Find where the given text appears and provide that cell's center as [X, Y] coordinate. 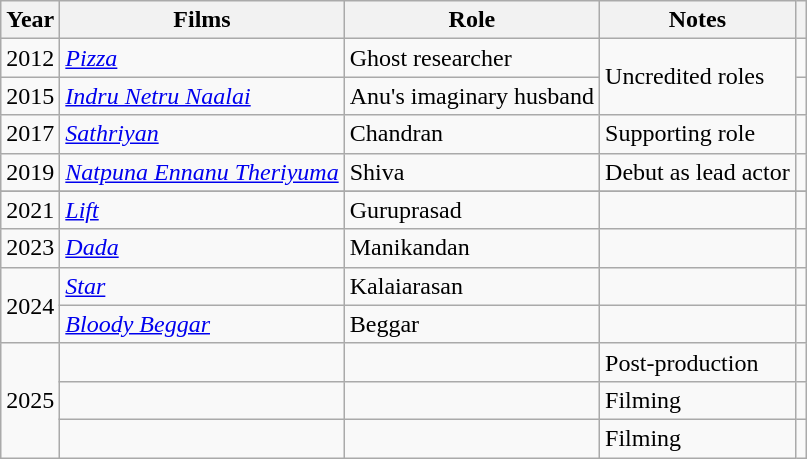
Films [202, 20]
Guruprasad [472, 210]
2017 [30, 134]
Notes [698, 20]
Bloody Beggar [202, 324]
Manikandan [472, 248]
Anu's imaginary husband [472, 96]
Natpuna Ennanu Theriyuma [202, 172]
Debut as lead actor [698, 172]
Dada [202, 248]
Lift [202, 210]
2012 [30, 58]
Sathriyan [202, 134]
2024 [30, 305]
Post-production [698, 362]
Beggar [472, 324]
Supporting role [698, 134]
2019 [30, 172]
2025 [30, 400]
2023 [30, 248]
Year [30, 20]
Chandran [472, 134]
2021 [30, 210]
Role [472, 20]
Indru Netru Naalai [202, 96]
Pizza [202, 58]
Shiva [472, 172]
Ghost researcher [472, 58]
Uncredited roles [698, 77]
Kalaiarasan [472, 286]
2015 [30, 96]
Star [202, 286]
